Search for the cell housing the specified text and yield its (X, Y) center coordinate. 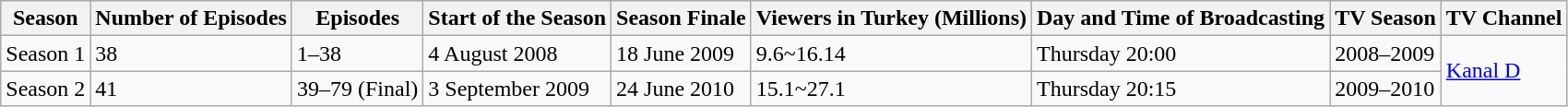
4 August 2008 (517, 53)
9.6~16.14 (891, 53)
Viewers in Turkey (Millions) (891, 18)
38 (192, 53)
Season (46, 18)
39–79 (Final) (357, 89)
TV Channel (1503, 18)
Season 2 (46, 89)
TV Season (1385, 18)
Season 1 (46, 53)
Episodes (357, 18)
Thursday 20:00 (1181, 53)
41 (192, 89)
15.1~27.1 (891, 89)
18 June 2009 (682, 53)
Thursday 20:15 (1181, 89)
2009–2010 (1385, 89)
Season Finale (682, 18)
Kanal D (1503, 71)
2008–2009 (1385, 53)
24 June 2010 (682, 89)
Number of Episodes (192, 18)
1–38 (357, 53)
Start of the Season (517, 18)
3 September 2009 (517, 89)
Day and Time of Broadcasting (1181, 18)
